Extract the (X, Y) coordinate from the center of the cell holding the provided text.  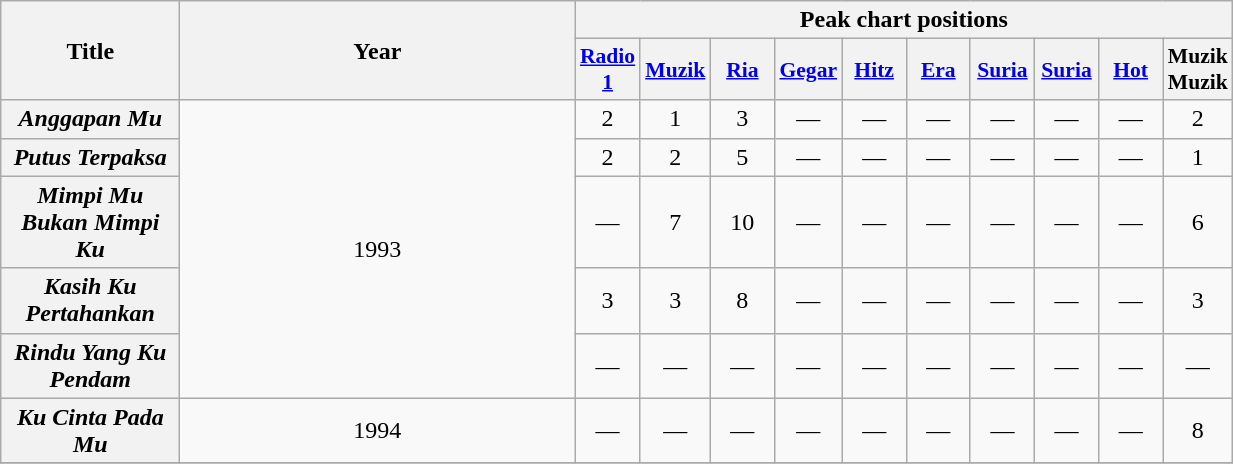
5 (742, 157)
Ria (742, 70)
Ku Cinta Pada Mu (90, 430)
Mimpi Mu Bukan Mimpi Ku (90, 222)
Anggapan Mu (90, 119)
Era (938, 70)
Peak chart positions (904, 20)
Muzik (675, 70)
Hot (1131, 70)
7 (675, 222)
6 (1198, 222)
1993 (378, 249)
Kasih Ku Pertahankan (90, 300)
Year (378, 50)
Putus Terpaksa (90, 157)
1994 (378, 430)
10 (742, 222)
Hitz (874, 70)
Rindu Yang Ku Pendam (90, 366)
Radio 1 (608, 70)
Gegar (808, 70)
Title (90, 50)
Muzik Muzik (1198, 70)
